Scan for the cell matching the given text and deliver its [X, Y] coordinate at center. 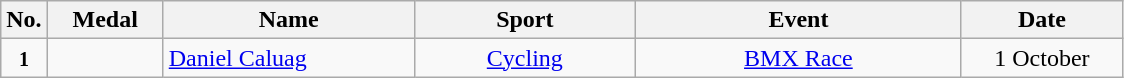
BMX Race [798, 58]
No. [24, 20]
1 October [1042, 58]
Sport [524, 20]
Daniel Caluag [288, 58]
Medal [105, 20]
1 [24, 58]
Date [1042, 20]
Cycling [524, 58]
Name [288, 20]
Event [798, 20]
